Determine the [X, Y] coordinate at the center of the cell enclosing the given text.  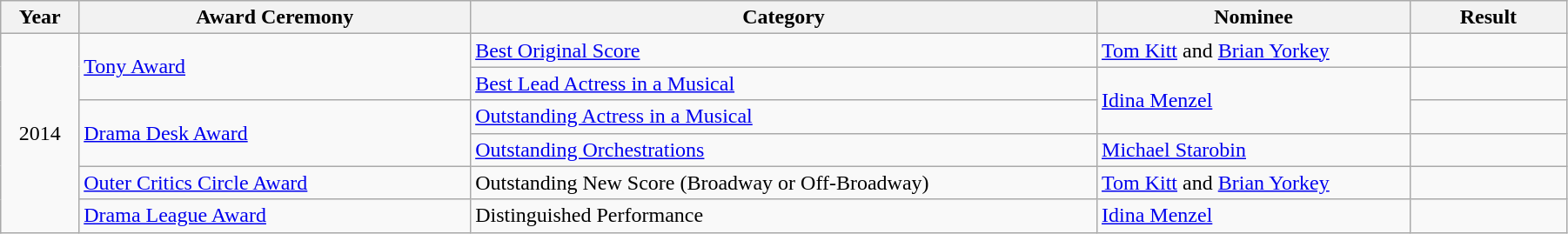
Award Ceremony [275, 17]
Best Lead Actress in a Musical [784, 84]
Outstanding Orchestrations [784, 150]
Year [40, 17]
Outstanding Actress in a Musical [784, 117]
Best Original Score [784, 50]
Outstanding New Score (Broadway or Off-Broadway) [784, 183]
Drama League Award [275, 216]
Drama Desk Award [275, 133]
Michael Starobin [1254, 150]
Nominee [1254, 17]
Category [784, 17]
2014 [40, 133]
Distinguished Performance [784, 216]
Result [1488, 17]
Tony Award [275, 67]
Outer Critics Circle Award [275, 183]
